Return the (x, y) coordinate for the center point of the cell that contains the specified text.  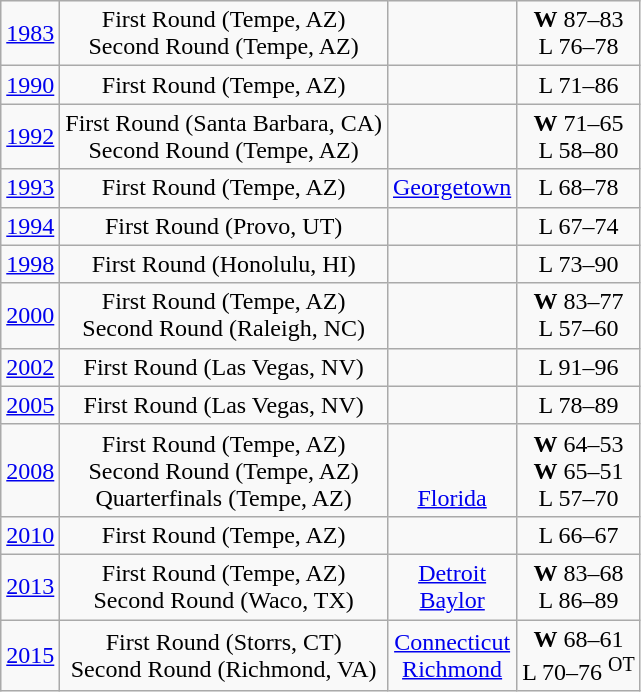
L 73–90 (579, 264)
W 68–61L 70–76 OT (579, 656)
First Round (Honolulu, HI) (224, 264)
1994 (30, 226)
1983 (30, 34)
L 66–67 (579, 535)
First Round (Storrs, CT)Second Round (Richmond, VA) (224, 656)
1990 (30, 85)
2015 (30, 656)
1992 (30, 136)
W 83–68L 86–89 (579, 586)
2010 (30, 535)
L 68–78 (579, 188)
2005 (30, 405)
First Round (Tempe, AZ)Second Round (Waco, TX) (224, 586)
1993 (30, 188)
W 71–65L 58–80 (579, 136)
W 87–83L 76–78 (579, 34)
2013 (30, 586)
DetroitBaylor (452, 586)
First Round (Tempe, AZ)Second Round (Raleigh, NC) (224, 316)
1998 (30, 264)
Georgetown (452, 188)
2000 (30, 316)
Florida (452, 470)
L 91–96 (579, 367)
First Round (Tempe, AZ)Second Round (Tempe, AZ)Quarterfinals (Tempe, AZ) (224, 470)
L 67–74 (579, 226)
2008 (30, 470)
L 71–86 (579, 85)
First Round (Santa Barbara, CA)Second Round (Tempe, AZ) (224, 136)
ConnecticutRichmond (452, 656)
W 83–77L 57–60 (579, 316)
First Round (Tempe, AZ)Second Round (Tempe, AZ) (224, 34)
2002 (30, 367)
W 64–53W 65–51L 57–70 (579, 470)
L 78–89 (579, 405)
First Round (Provo, UT) (224, 226)
